Scan for the cell matching the given text and deliver its [X, Y] coordinate at center. 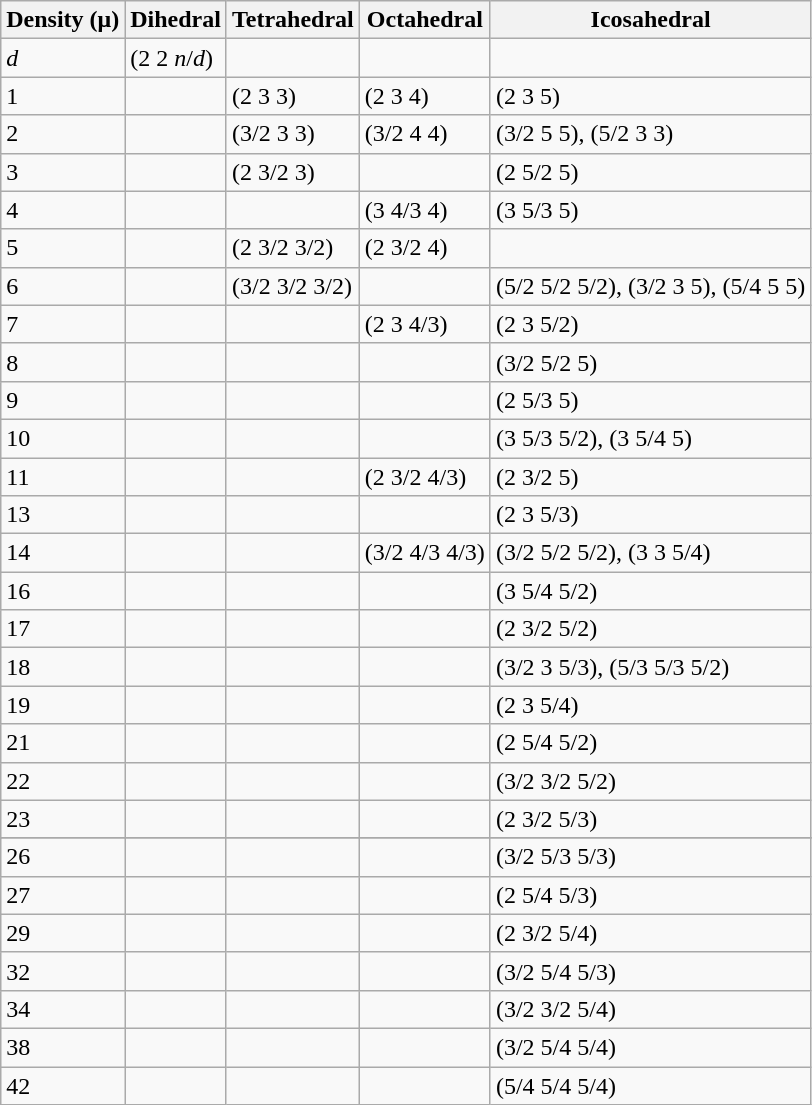
16 [63, 591]
(3/2 5 5), (5/2 3 3) [650, 134]
26 [63, 857]
(2 3 5/4) [650, 705]
(2 3 5/3) [650, 515]
Density (μ) [63, 20]
11 [63, 477]
(2 3/2 4/3) [424, 477]
(2 3/2 4) [424, 248]
(2 5/3 5) [650, 400]
22 [63, 781]
21 [63, 743]
Tetrahedral [292, 20]
19 [63, 705]
18 [63, 667]
(3/2 5/2 5/2), (3 3 5/4) [650, 553]
(3/2 4/3 4/3) [424, 553]
1 [63, 96]
(3/2 3/2 3/2) [292, 286]
6 [63, 286]
(2 3/2 5/2) [650, 629]
29 [63, 933]
(3/2 3/2 5/2) [650, 781]
2 [63, 134]
8 [63, 362]
42 [63, 1085]
(5/2 5/2 5/2), (3/2 3 5), (5/4 5 5) [650, 286]
(2 3/2 5/4) [650, 933]
(3/2 3 5/3), (5/3 5/3 5/2) [650, 667]
13 [63, 515]
(2 3/2 3) [292, 172]
(3 5/3 5/2), (3 5/4 5) [650, 438]
(3 5/3 5) [650, 210]
17 [63, 629]
(3/2 3/2 5/4) [650, 1009]
(3/2 5/2 5) [650, 362]
(2 3/2 5/3) [650, 819]
(3 5/4 5/2) [650, 591]
14 [63, 553]
(3 4/3 4) [424, 210]
(2 3 4) [424, 96]
34 [63, 1009]
(2 3 3) [292, 96]
(2 2 n/d) [176, 58]
(2 3 5/2) [650, 324]
d [63, 58]
(2 3/2 3/2) [292, 248]
38 [63, 1047]
(3/2 5/4 5/3) [650, 971]
(2 5/2 5) [650, 172]
4 [63, 210]
Octahedral [424, 20]
(5/4 5/4 5/4) [650, 1085]
7 [63, 324]
(2 3/2 5) [650, 477]
9 [63, 400]
(3/2 5/4 5/4) [650, 1047]
32 [63, 971]
5 [63, 248]
27 [63, 895]
(3/2 5/3 5/3) [650, 857]
10 [63, 438]
23 [63, 819]
(3/2 3 3) [292, 134]
(2 5/4 5/3) [650, 895]
(2 3 4/3) [424, 324]
3 [63, 172]
(2 3 5) [650, 96]
Icosahedral [650, 20]
Dihedral [176, 20]
(3/2 4 4) [424, 134]
(2 5/4 5/2) [650, 743]
